Locate the cell with the specified text and output its (x, y) center coordinate. 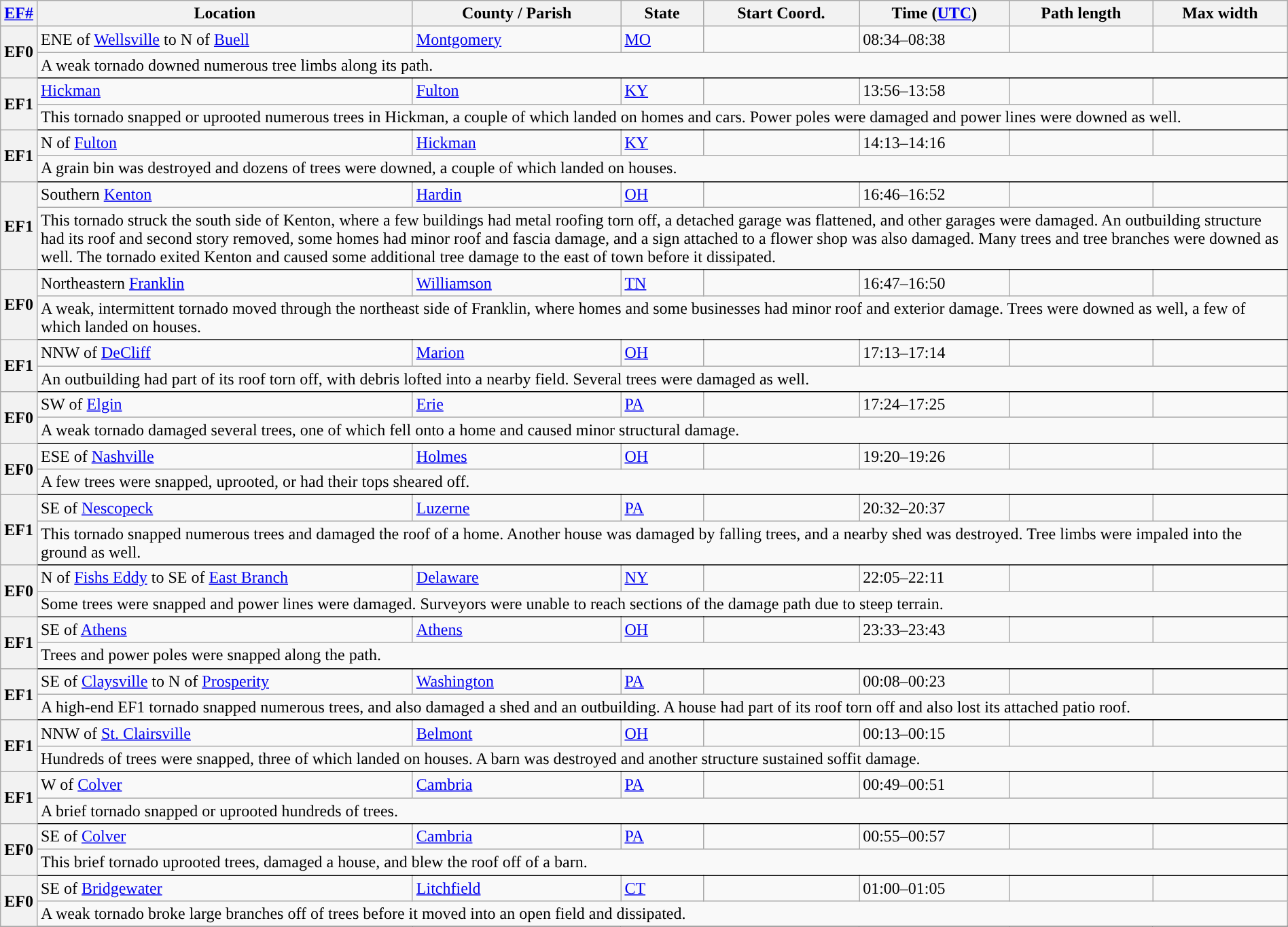
EF# (19, 14)
CT (662, 888)
01:00–01:05 (935, 888)
Litchfield (516, 888)
NNW of DeCliff (224, 352)
A weak tornado damaged several trees, one of which fell onto a home and caused minor structural damage. (662, 431)
Location (224, 14)
TN (662, 283)
Some trees were snapped and power lines were damaged. Surveyors were unable to reach sections of the damage path due to steep terrain. (662, 604)
MO (662, 39)
An outbuilding had part of its roof torn off, with debris lofted into a nearby field. Several trees were damaged as well. (662, 378)
Holmes (516, 456)
20:32–20:37 (935, 508)
Belmont (516, 733)
A weak tornado downed numerous tree limbs along its path. (662, 65)
Erie (516, 405)
14:13–14:16 (935, 143)
SE of Athens (224, 630)
Marion (516, 352)
Washington (516, 681)
08:34–08:38 (935, 39)
N of Fishs Eddy to SE of East Branch (224, 578)
Luzerne (516, 508)
N of Fulton (224, 143)
A grain bin was destroyed and dozens of trees were downed, a couple of which landed on houses. (662, 168)
Path length (1081, 14)
SE of Colver (224, 837)
Max width (1220, 14)
Start Coord. (781, 14)
Williamson (516, 283)
16:47–16:50 (935, 283)
SW of Elgin (224, 405)
00:55–00:57 (935, 837)
Northeastern Franklin (224, 283)
SE of Nescopeck (224, 508)
Fulton (516, 91)
A weak tornado broke large branches off of trees before it moved into an open field and dissipated. (662, 914)
17:24–17:25 (935, 405)
State (662, 14)
ENE of Wellsville to N of Buell (224, 39)
This brief tornado uprooted trees, damaged a house, and blew the roof off of a barn. (662, 862)
00:49–00:51 (935, 784)
A brief tornado snapped or uprooted hundreds of trees. (662, 810)
Montgomery (516, 39)
W of Colver (224, 784)
13:56–13:58 (935, 91)
NY (662, 578)
Trees and power poles were snapped along the path. (662, 655)
Hardin (516, 194)
SE of Bridgewater (224, 888)
Hundreds of trees were snapped, three of which landed on houses. A barn was destroyed and another structure sustained soffit damage. (662, 759)
23:33–23:43 (935, 630)
00:13–00:15 (935, 733)
NNW of St. Clairsville (224, 733)
ESE of Nashville (224, 456)
Southern Kenton (224, 194)
16:46–16:52 (935, 194)
County / Parish (516, 14)
00:08–00:23 (935, 681)
Athens (516, 630)
A few trees were snapped, uprooted, or had their tops sheared off. (662, 482)
19:20–19:26 (935, 456)
22:05–22:11 (935, 578)
Delaware (516, 578)
Time (UTC) (935, 14)
SE of Claysville to N of Prosperity (224, 681)
17:13–17:14 (935, 352)
